Locate the cell with the specified text and output its [x, y] center coordinate. 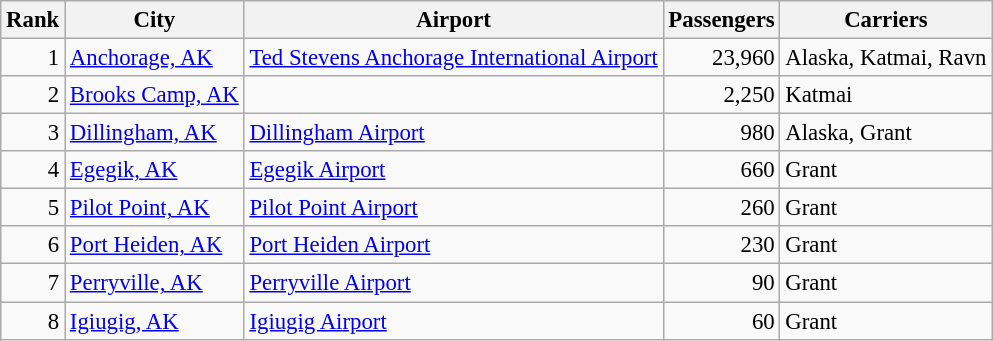
Igiugig Airport [454, 321]
5 [33, 208]
Ted Stevens Anchorage International Airport [454, 58]
Alaska, Grant [886, 133]
660 [722, 170]
2 [33, 95]
Igiugig, AK [155, 321]
60 [722, 321]
90 [722, 283]
Brooks Camp, AK [155, 95]
980 [722, 133]
Passengers [722, 20]
2,250 [722, 95]
Perryville, AK [155, 283]
Dillingham, AK [155, 133]
City [155, 20]
Port Heiden Airport [454, 245]
7 [33, 283]
Katmai [886, 95]
Pilot Point Airport [454, 208]
1 [33, 58]
Pilot Point, AK [155, 208]
8 [33, 321]
230 [722, 245]
Port Heiden, AK [155, 245]
4 [33, 170]
Perryville Airport [454, 283]
6 [33, 245]
Egegik Airport [454, 170]
Airport [454, 20]
Alaska, Katmai, Ravn [886, 58]
23,960 [722, 58]
Carriers [886, 20]
Dillingham Airport [454, 133]
Egegik, AK [155, 170]
3 [33, 133]
260 [722, 208]
Anchorage, AK [155, 58]
Rank [33, 20]
